From the cell containing the given text, extract its center point as (X, Y) coordinate. 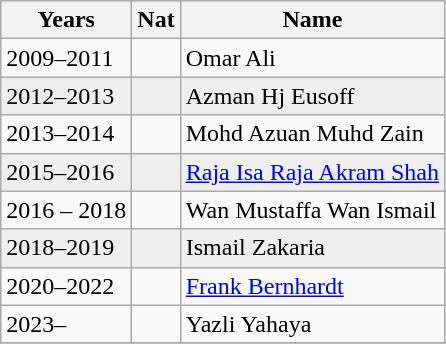
Wan Mustaffa Wan Ismail (312, 210)
2020–2022 (66, 286)
Name (312, 20)
2009–2011 (66, 58)
Azman Hj Eusoff (312, 96)
Raja Isa Raja Akram Shah (312, 172)
Ismail Zakaria (312, 248)
2016 – 2018 (66, 210)
Frank Bernhardt (312, 286)
2015–2016 (66, 172)
Yazli Yahaya (312, 324)
2012–2013 (66, 96)
Years (66, 20)
2013–2014 (66, 134)
Omar Ali (312, 58)
Nat (156, 20)
Mohd Azuan Muhd Zain (312, 134)
2018–2019 (66, 248)
2023– (66, 324)
